Locate the cell with the specified text and output its (X, Y) center coordinate. 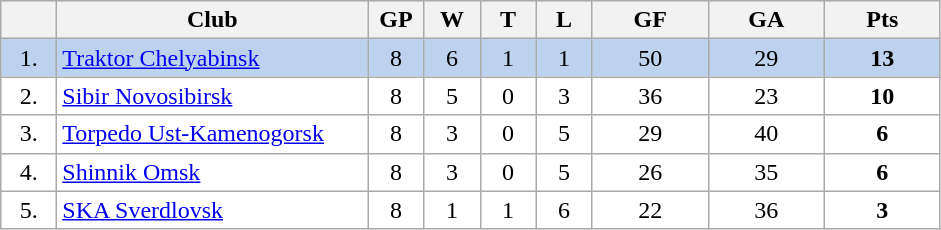
GP (396, 20)
SKA Sverdlovsk (212, 210)
Pts (882, 20)
Sibir Novosibirsk (212, 96)
GF (650, 20)
Club (212, 20)
40 (766, 134)
2. (29, 96)
23 (766, 96)
22 (650, 210)
L (564, 20)
13 (882, 58)
1. (29, 58)
Shinnik Omsk (212, 172)
4. (29, 172)
GA (766, 20)
3. (29, 134)
Torpedo Ust-Kamenogorsk (212, 134)
W (452, 20)
50 (650, 58)
26 (650, 172)
35 (766, 172)
5. (29, 210)
10 (882, 96)
Traktor Chelyabinsk (212, 58)
T (508, 20)
